Return [x, y] of the center of cell containing provided text 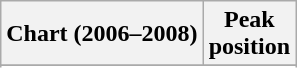
Peak position [249, 34]
Chart (2006–2008) [102, 34]
